Provide the (x, y) coordinate of the cell's center where the given text is located.  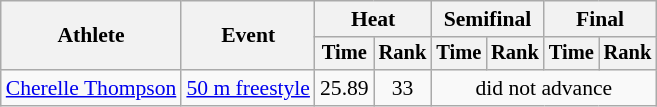
Athlete (92, 36)
did not advance (544, 88)
33 (403, 88)
Cherelle Thompson (92, 88)
Heat (373, 19)
50 m freestyle (248, 88)
Event (248, 36)
Semifinal (487, 19)
Final (600, 19)
25.89 (344, 88)
